Scan for the cell matching the given text and deliver its [X, Y] coordinate at center. 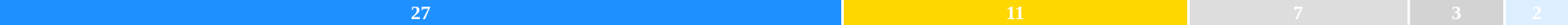
2 [1536, 12]
11 [1015, 12]
7 [1298, 12]
3 [1457, 12]
27 [421, 12]
